Determine the (X, Y) coordinate at the center of the cell enclosing the given text.  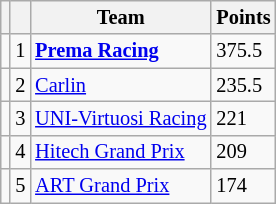
Prema Racing (120, 51)
209 (243, 152)
Hitech Grand Prix (120, 152)
Points (243, 17)
Carlin (120, 85)
235.5 (243, 85)
174 (243, 186)
Team (120, 17)
ART Grand Prix (120, 186)
221 (243, 118)
2 (20, 85)
UNI-Virtuosi Racing (120, 118)
375.5 (243, 51)
5 (20, 186)
4 (20, 152)
1 (20, 51)
3 (20, 118)
